Determine the (X, Y) coordinate at the center of the cell enclosing the given text.  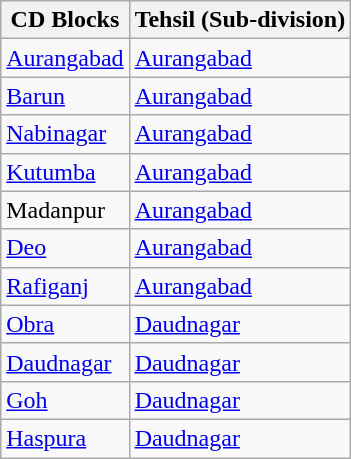
Haspura (65, 438)
Rafiganj (65, 286)
Obra (65, 324)
Kutumba (65, 172)
CD Blocks (65, 20)
Nabinagar (65, 134)
Goh (65, 400)
Tehsil (Sub-division) (240, 20)
Madanpur (65, 210)
Barun (65, 96)
Deo (65, 248)
